Search for the cell housing the specified text and yield its (X, Y) center coordinate. 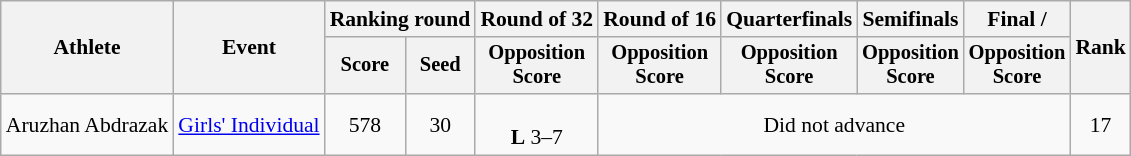
578 (366, 124)
Score (366, 66)
Final / (1018, 19)
30 (440, 124)
17 (1100, 124)
Girls' Individual (248, 124)
Round of 32 (536, 19)
L 3–7 (536, 124)
Quarterfinals (789, 19)
Rank (1100, 48)
Athlete (88, 48)
Semifinals (910, 19)
Did not advance (834, 124)
Ranking round (400, 19)
Aruzhan Abdrazak (88, 124)
Round of 16 (660, 19)
Event (248, 48)
Seed (440, 66)
